Search for the cell housing the specified text and yield its (x, y) center coordinate. 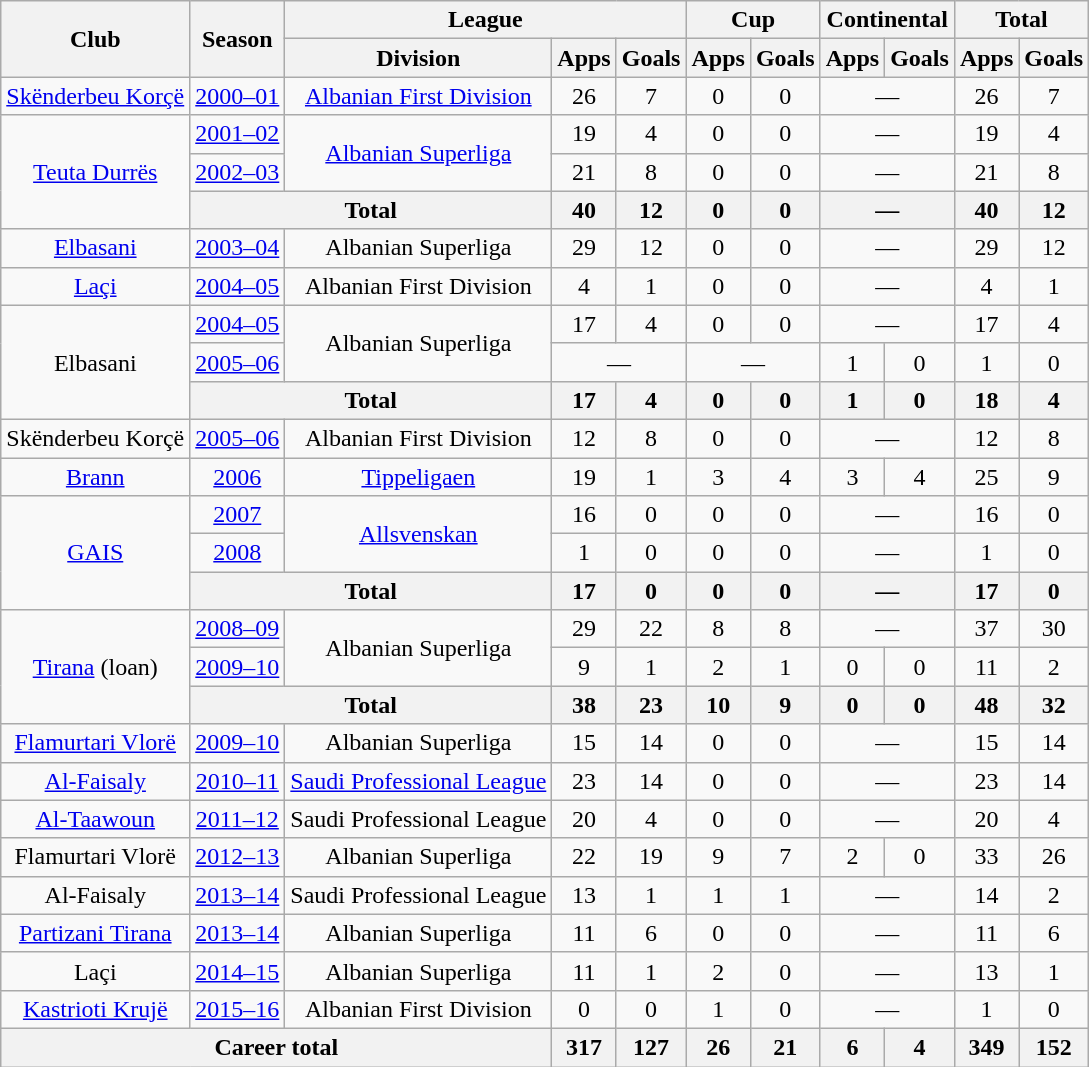
Division (418, 58)
18 (986, 400)
48 (986, 705)
152 (1054, 1047)
2011–12 (238, 819)
Allsvenskan (418, 534)
Tippeligaen (418, 477)
2006 (238, 477)
Brann (96, 477)
37 (986, 629)
League (486, 20)
2007 (238, 515)
2008 (238, 553)
Cup (753, 20)
2003–04 (238, 248)
32 (1054, 705)
10 (718, 705)
Partizani Tirana (96, 933)
Kastrioti Krujë (96, 1009)
Career total (276, 1047)
2008–09 (238, 629)
127 (651, 1047)
2012–13 (238, 857)
30 (1054, 629)
38 (584, 705)
GAIS (96, 553)
33 (986, 857)
317 (584, 1047)
2002–03 (238, 172)
2015–16 (238, 1009)
2010–11 (238, 781)
Tirana (loan) (96, 667)
Club (96, 39)
Season (238, 39)
2001–02 (238, 134)
25 (986, 477)
Teuta Durrës (96, 172)
2000–01 (238, 96)
Continental (887, 20)
349 (986, 1047)
2014–15 (238, 971)
Al-Taawoun (96, 819)
